Return the (X, Y) coordinate for the center point of the cell that contains the specified text.  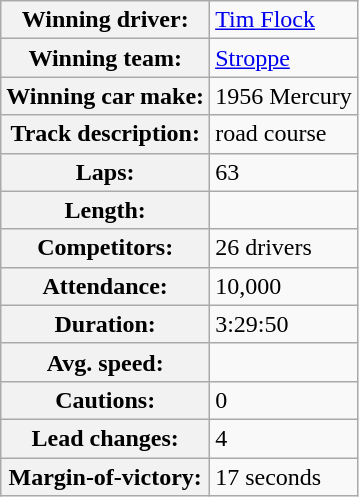
1956 Mercury (284, 96)
63 (284, 172)
0 (284, 400)
Lead changes: (106, 438)
Stroppe (284, 58)
Cautions: (106, 400)
Competitors: (106, 248)
10,000 (284, 286)
Winning team: (106, 58)
3:29:50 (284, 324)
Tim Flock (284, 20)
17 seconds (284, 477)
Attendance: (106, 286)
Winning car make: (106, 96)
4 (284, 438)
Avg. speed: (106, 362)
Laps: (106, 172)
road course (284, 134)
Duration: (106, 324)
Length: (106, 210)
26 drivers (284, 248)
Track description: (106, 134)
Margin-of-victory: (106, 477)
Winning driver: (106, 20)
